Capture the cell that displays the provided text and extract its [X, Y] central coordinate. 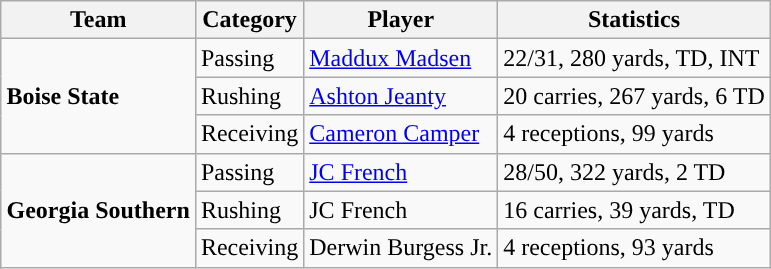
Derwin Burgess Jr. [401, 248]
20 carries, 267 yards, 6 TD [634, 96]
28/50, 322 yards, 2 TD [634, 172]
4 receptions, 99 yards [634, 134]
16 carries, 39 yards, TD [634, 210]
Player [401, 20]
Category [249, 20]
Ashton Jeanty [401, 96]
Boise State [98, 96]
22/31, 280 yards, TD, INT [634, 58]
Statistics [634, 20]
Cameron Camper [401, 134]
Maddux Madsen [401, 58]
Georgia Southern [98, 210]
4 receptions, 93 yards [634, 248]
Team [98, 20]
